Find where the given text appears and provide that cell's center as [X, Y] coordinate. 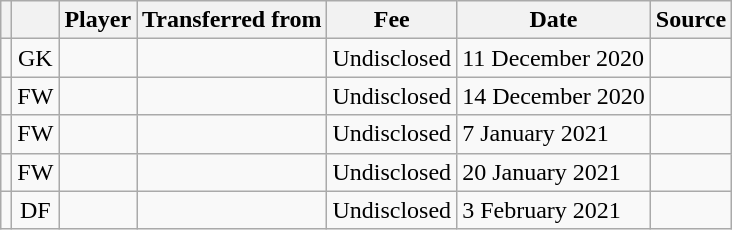
Fee [392, 20]
Date [554, 20]
GK [36, 58]
DF [36, 210]
Transferred from [232, 20]
11 December 2020 [554, 58]
20 January 2021 [554, 172]
3 February 2021 [554, 210]
Source [690, 20]
Player [98, 20]
14 December 2020 [554, 96]
7 January 2021 [554, 134]
